Pinpoint the cell where the given text exists, returning its (X, Y) midpoint coordinate. 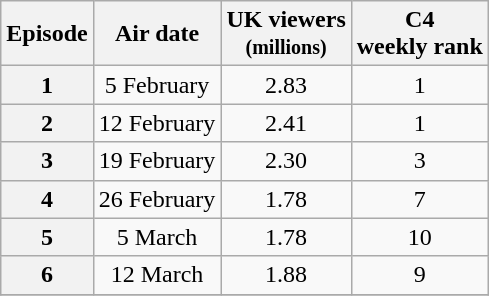
2.83 (286, 85)
12 March (157, 275)
2.41 (286, 123)
C4weekly rank (420, 34)
1.88 (286, 275)
Episode (47, 34)
26 February (157, 199)
7 (420, 199)
19 February (157, 161)
4 (47, 199)
12 February (157, 123)
5 February (157, 85)
UK viewers(millions) (286, 34)
10 (420, 237)
5 March (157, 237)
2.30 (286, 161)
2 (47, 123)
6 (47, 275)
5 (47, 237)
9 (420, 275)
Air date (157, 34)
